From the cell containing the given text, extract its center point as [x, y] coordinate. 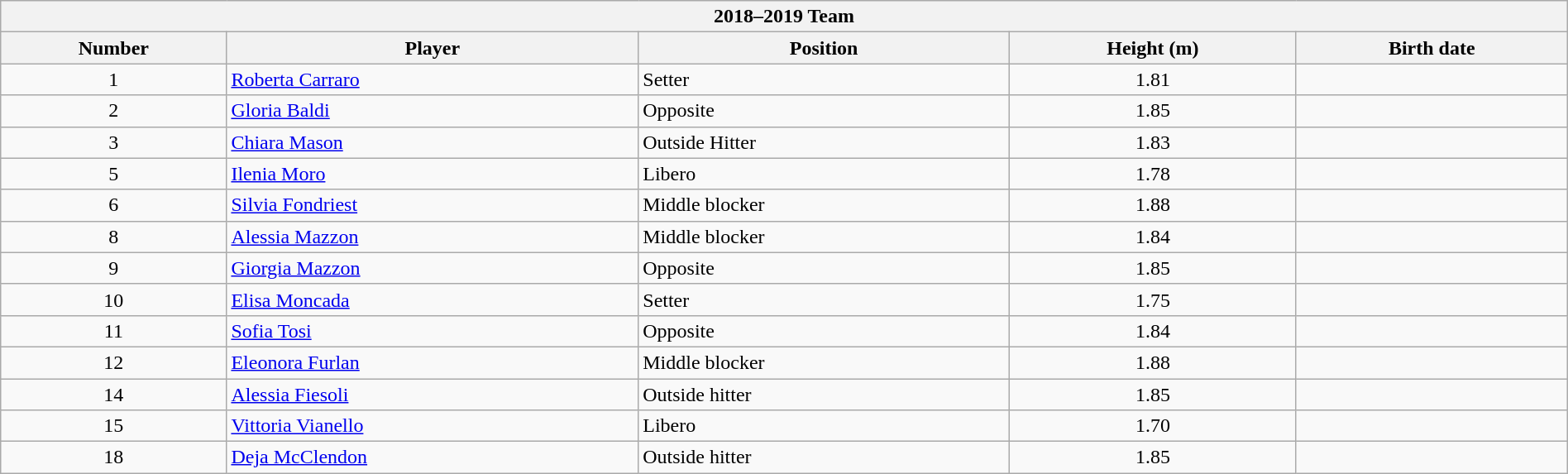
2 [114, 111]
1.81 [1153, 79]
Deja McClendon [433, 457]
Roberta Carraro [433, 79]
Number [114, 48]
5 [114, 174]
1.83 [1153, 142]
15 [114, 426]
11 [114, 331]
1 [114, 79]
Vittoria Vianello [433, 426]
Elisa Moncada [433, 299]
10 [114, 299]
Ilenia Moro [433, 174]
Alessia Fiesoli [433, 395]
3 [114, 142]
Outside Hitter [824, 142]
Position [824, 48]
Height (m) [1153, 48]
Birth date [1432, 48]
Alessia Mazzon [433, 237]
8 [114, 237]
Chiara Mason [433, 142]
Player [433, 48]
2018–2019 Team [784, 17]
18 [114, 457]
14 [114, 395]
Sofia Tosi [433, 331]
9 [114, 268]
1.70 [1153, 426]
12 [114, 362]
Silvia Fondriest [433, 205]
6 [114, 205]
Eleonora Furlan [433, 362]
1.75 [1153, 299]
Giorgia Mazzon [433, 268]
1.78 [1153, 174]
Gloria Baldi [433, 111]
